Locate the cell with the specified text and output its [x, y] center coordinate. 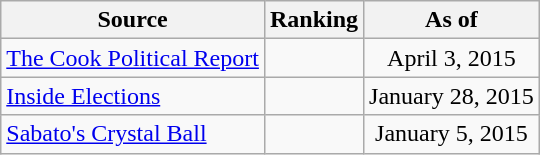
January 5, 2015 [452, 134]
Ranking [314, 20]
Sabato's Crystal Ball [133, 134]
The Cook Political Report [133, 58]
January 28, 2015 [452, 96]
Inside Elections [133, 96]
Source [133, 20]
April 3, 2015 [452, 58]
As of [452, 20]
